From the cell containing the given text, extract its center point as [X, Y] coordinate. 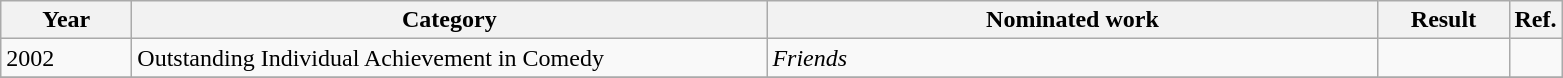
Year [66, 20]
Nominated work [1072, 20]
Ref. [1536, 20]
Outstanding Individual Achievement in Comedy [450, 58]
Friends [1072, 58]
2002 [66, 58]
Result [1444, 20]
Category [450, 20]
